Return the [x, y] coordinate for the center point of the cell that contains the specified text.  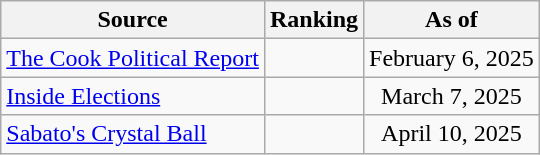
April 10, 2025 [452, 134]
Inside Elections [133, 96]
Sabato's Crystal Ball [133, 134]
March 7, 2025 [452, 96]
February 6, 2025 [452, 58]
As of [452, 20]
Source [133, 20]
Ranking [314, 20]
The Cook Political Report [133, 58]
